From the cell containing the given text, extract its center point as (x, y) coordinate. 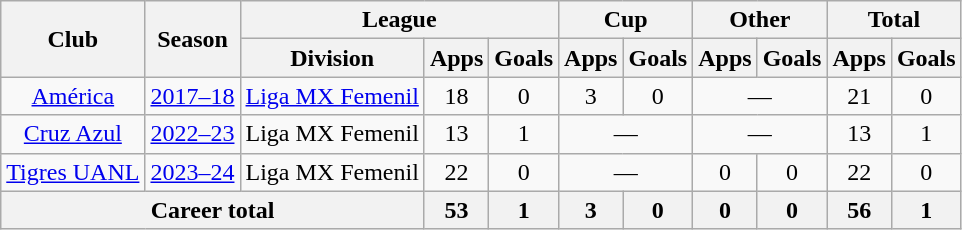
Cruz Azul (73, 134)
21 (859, 96)
League (400, 20)
Season (192, 39)
América (73, 96)
53 (456, 210)
Tigres UANL (73, 172)
Club (73, 39)
Cup (626, 20)
18 (456, 96)
Total (894, 20)
56 (859, 210)
2017–18 (192, 96)
Other (760, 20)
Division (332, 58)
2022–23 (192, 134)
Career total (213, 210)
2023–24 (192, 172)
